Search for the cell housing the specified text and yield its (x, y) center coordinate. 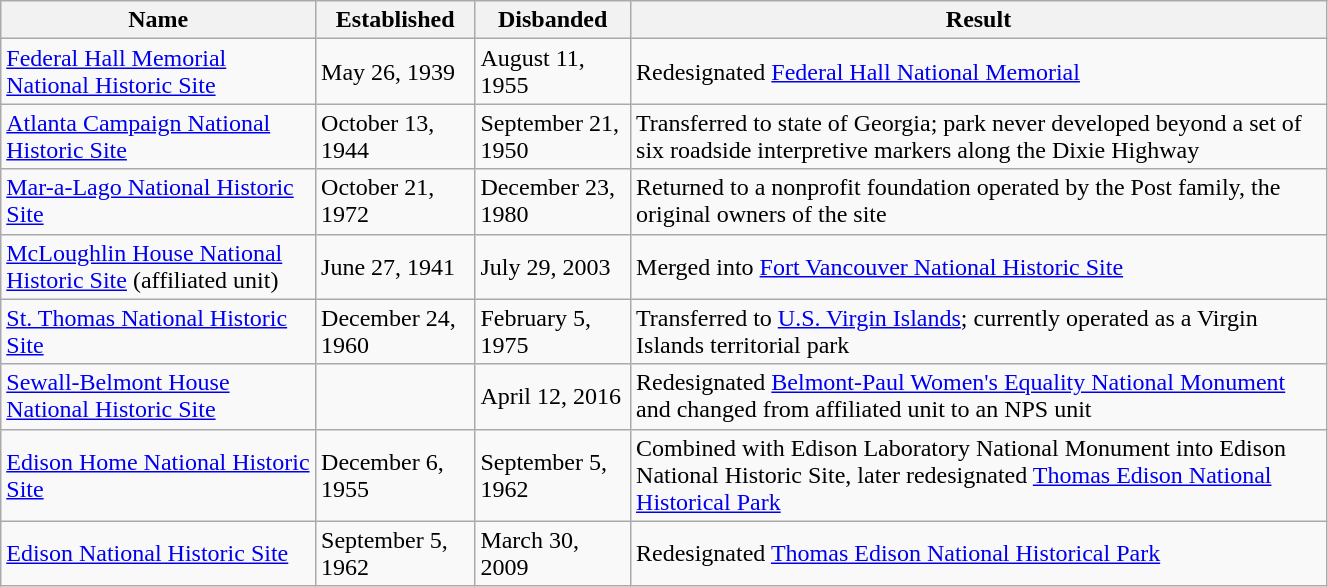
June 27, 1941 (396, 266)
December 24, 1960 (396, 332)
St. Thomas National Historic Site (158, 332)
December 23, 1980 (553, 202)
Result (979, 20)
Sewall-Belmont House National Historic Site (158, 396)
Edison National Historic Site (158, 554)
McLoughlin House National Historic Site (affiliated unit) (158, 266)
July 29, 2003 (553, 266)
August 11, 1955 (553, 72)
Name (158, 20)
Redesignated Belmont-Paul Women's Equality National Monument and changed from affiliated unit to an NPS unit (979, 396)
May 26, 1939 (396, 72)
Merged into Fort Vancouver National Historic Site (979, 266)
October 21, 1972 (396, 202)
Atlanta Campaign National Historic Site (158, 136)
Federal Hall Memorial National Historic Site (158, 72)
Disbanded (553, 20)
Redesignated Thomas Edison National Historical Park (979, 554)
September 21, 1950 (553, 136)
Transferred to U.S. Virgin Islands; currently operated as a Virgin Islands territorial park (979, 332)
Established (396, 20)
Edison Home National Historic Site (158, 475)
February 5, 1975 (553, 332)
April 12, 2016 (553, 396)
December 6, 1955 (396, 475)
Returned to a nonprofit foundation operated by the Post family, the original owners of the site (979, 202)
Redesignated Federal Hall National Memorial (979, 72)
March 30, 2009 (553, 554)
Combined with Edison Laboratory National Monument into Edison National Historic Site, later redesignated Thomas Edison National Historical Park (979, 475)
October 13, 1944 (396, 136)
Transferred to state of Georgia; park never developed beyond a set of six roadside interpretive markers along the Dixie Highway (979, 136)
Mar-a-Lago National Historic Site (158, 202)
